Return the (X, Y) coordinate for the center point of the cell that contains the specified text.  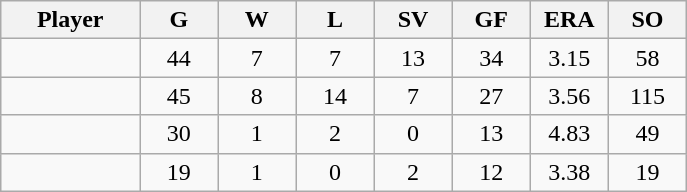
58 (647, 58)
49 (647, 134)
27 (491, 96)
8 (257, 96)
SV (413, 20)
3.15 (569, 58)
4.83 (569, 134)
3.56 (569, 96)
45 (179, 96)
12 (491, 172)
GF (491, 20)
W (257, 20)
30 (179, 134)
44 (179, 58)
Player (70, 20)
3.38 (569, 172)
ERA (569, 20)
34 (491, 58)
SO (647, 20)
L (335, 20)
14 (335, 96)
115 (647, 96)
G (179, 20)
